Search for the cell housing the specified text and yield its (X, Y) center coordinate. 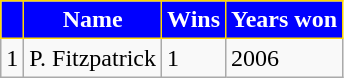
P. Fitzpatrick (93, 58)
Name (93, 20)
2006 (284, 58)
Wins (194, 20)
Years won (284, 20)
